Provide the (x, y) coordinate of the cell's center where the given text is located.  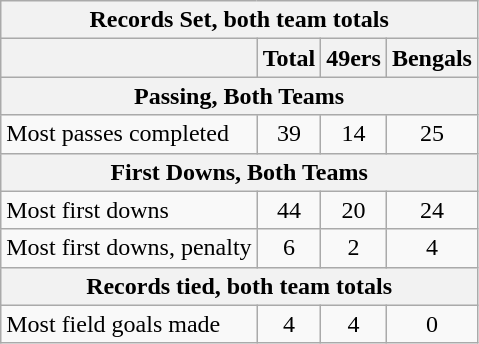
44 (289, 210)
Bengals (432, 58)
Passing, Both Teams (240, 96)
20 (354, 210)
39 (289, 134)
24 (432, 210)
Most field goals made (129, 324)
Total (289, 58)
Most passes completed (129, 134)
49ers (354, 58)
First Downs, Both Teams (240, 172)
0 (432, 324)
Records Set, both team totals (240, 20)
25 (432, 134)
Most first downs, penalty (129, 248)
6 (289, 248)
Most first downs (129, 210)
Records tied, both team totals (240, 286)
14 (354, 134)
2 (354, 248)
